Extract the [x, y] coordinate from the center of the cell holding the provided text.  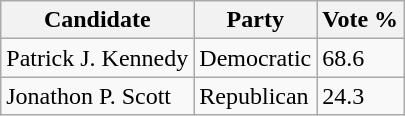
Jonathon P. Scott [98, 96]
Vote % [360, 20]
Patrick J. Kennedy [98, 58]
Democratic [256, 58]
Party [256, 20]
24.3 [360, 96]
68.6 [360, 58]
Candidate [98, 20]
Republican [256, 96]
